Output the [x, y] coordinate of the center of the cell containing the given text.  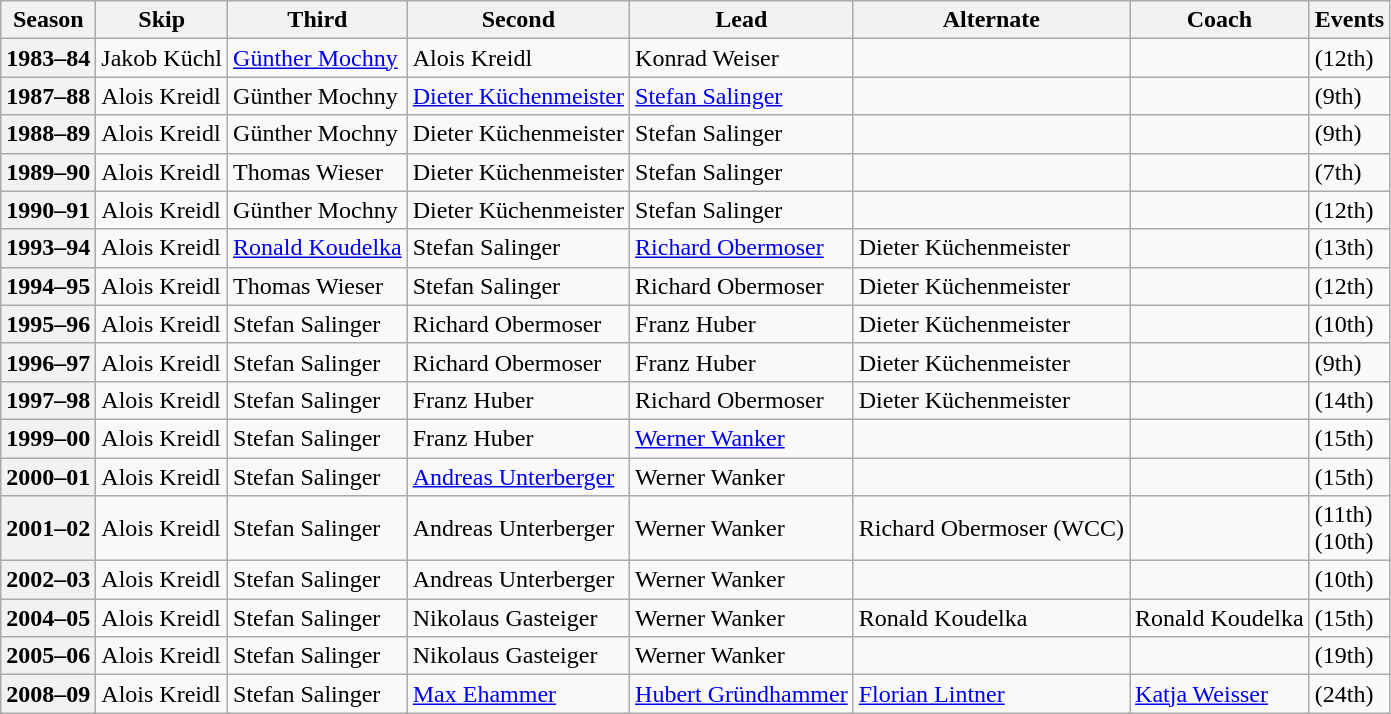
Skip [162, 20]
Third [318, 20]
2002–03 [48, 580]
(14th) [1349, 400]
1995–96 [48, 324]
Hubert Gründhammer [742, 694]
1996–97 [48, 362]
(11th) (10th) [1349, 528]
1999–00 [48, 438]
1990–91 [48, 210]
(13th) [1349, 248]
2008–09 [48, 694]
Lead [742, 20]
Jakob Küchl [162, 58]
2004–05 [48, 618]
1994–95 [48, 286]
Max Ehammer [518, 694]
2001–02 [48, 528]
(24th) [1349, 694]
2005–06 [48, 656]
(19th) [1349, 656]
1993–94 [48, 248]
Coach [1220, 20]
Season [48, 20]
Florian Lintner [991, 694]
Alternate [991, 20]
1987–88 [48, 96]
1983–84 [48, 58]
Konrad Weiser [742, 58]
Second [518, 20]
2000–01 [48, 477]
Richard Obermoser (WCC) [991, 528]
1989–90 [48, 172]
1997–98 [48, 400]
1988–89 [48, 134]
Katja Weisser [1220, 694]
Events [1349, 20]
(7th) [1349, 172]
